Identify which cell holds the provided text, then report its [X, Y] central coordinate. 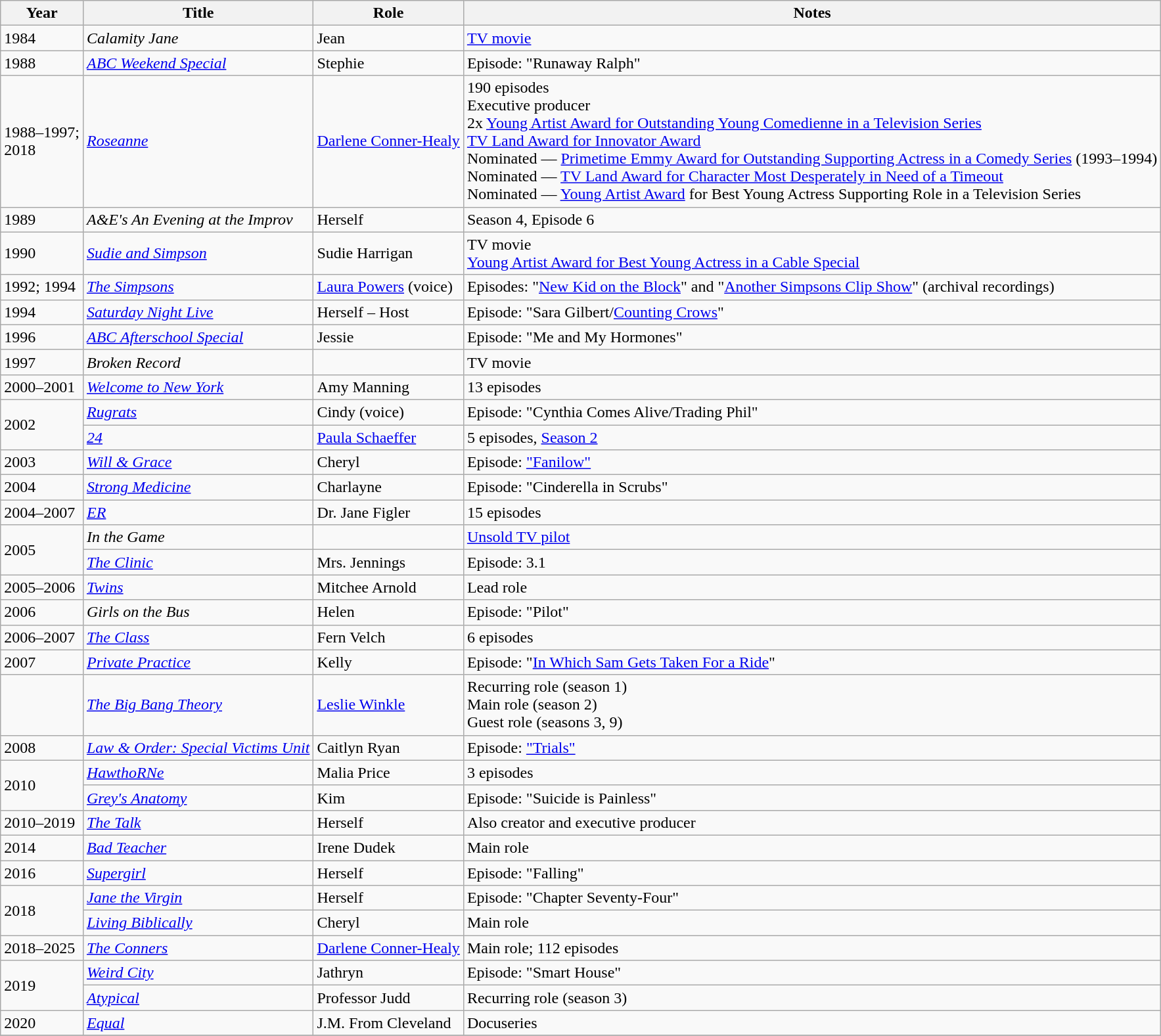
Paula Schaeffer [388, 437]
Recurring role (season 3) [812, 998]
3 episodes [812, 773]
Episodes: "New Kid on the Block" and "Another Simpsons Clip Show" (archival recordings) [812, 287]
Malia Price [388, 773]
Episode: "Pilot" [812, 612]
2019 [42, 985]
Atypical [198, 998]
The Simpsons [198, 287]
The Clinic [198, 562]
Twins [198, 587]
Helen [388, 612]
Saturday Night Live [198, 312]
Kelly [388, 662]
Episode: "Cinderella in Scrubs" [812, 487]
1988 [42, 63]
Strong Medicine [198, 487]
1984 [42, 38]
1992; 1994 [42, 287]
Also creator and executive producer [812, 822]
Main role; 112 episodes [812, 948]
Sudie Harrigan [388, 254]
Weird City [198, 973]
Bad Teacher [198, 847]
2018 [42, 911]
Recurring role (season 1) Main role (season 2) Guest role (seasons 3, 9) [812, 705]
HawthoRNe [198, 773]
1996 [42, 337]
2006–2007 [42, 637]
Kim [388, 798]
ABC Weekend Special [198, 63]
2010 [42, 785]
Living Biblically [198, 923]
Jessie [388, 337]
Year [42, 13]
Girls on the Bus [198, 612]
Welcome to New York [198, 387]
Episode: "Suicide is Painless" [812, 798]
Title [198, 13]
Amy Manning [388, 387]
Docuseries [812, 1023]
Law & Order: Special Victims Unit [198, 748]
Jathryn [388, 973]
In the Game [198, 537]
TV movieYoung Artist Award for Best Young Actress in a Cable Special [812, 254]
Broken Record [198, 362]
Episode: "Smart House" [812, 973]
A&E's An Evening at the Improv [198, 219]
J.M. From Cleveland [388, 1023]
Lead role [812, 587]
2016 [42, 873]
2020 [42, 1023]
The Class [198, 637]
Sudie and Simpson [198, 254]
The Talk [198, 822]
2000–2001 [42, 387]
Mrs. Jennings [388, 562]
Charlayne [388, 487]
The Conners [198, 948]
Episode: "Sara Gilbert/Counting Crows" [812, 312]
2005 [42, 550]
Episode: "Me and My Hormones" [812, 337]
1994 [42, 312]
1997 [42, 362]
Role [388, 13]
2003 [42, 462]
1990 [42, 254]
Episode: "In Which Sam Gets Taken For a Ride" [812, 662]
2004 [42, 487]
Mitchee Arnold [388, 587]
Professor Judd [388, 998]
Herself – Host [388, 312]
6 episodes [812, 637]
1988–1997;2018 [42, 141]
Episode: "Falling" [812, 873]
The Big Bang Theory [198, 705]
Episode: "Runaway Ralph" [812, 63]
2005–2006 [42, 587]
Jean [388, 38]
Episode: "Trials" [812, 748]
Rugrats [198, 412]
Episode: "Chapter Seventy-Four" [812, 898]
5 episodes, Season 2 [812, 437]
Will & Grace [198, 462]
2008 [42, 748]
13 episodes [812, 387]
Grey's Anatomy [198, 798]
Private Practice [198, 662]
Irene Dudek [388, 847]
2018–2025 [42, 948]
Episode: "Cynthia Comes Alive/Trading Phil" [812, 412]
Supergirl [198, 873]
2002 [42, 424]
Notes [812, 13]
2014 [42, 847]
Jane the Virgin [198, 898]
2007 [42, 662]
Cindy (voice) [388, 412]
2004–2007 [42, 512]
1989 [42, 219]
Stephie [388, 63]
Leslie Winkle [388, 705]
Equal [198, 1023]
Season 4, Episode 6 [812, 219]
Roseanne [198, 141]
Episode: "Fanilow" [812, 462]
Episode: 3.1 [812, 562]
Dr. Jane Figler [388, 512]
Caitlyn Ryan [388, 748]
Fern Velch [388, 637]
ER [198, 512]
Unsold TV pilot [812, 537]
24 [198, 437]
2010–2019 [42, 822]
15 episodes [812, 512]
ABC Afterschool Special [198, 337]
Calamity Jane [198, 38]
2006 [42, 612]
Laura Powers (voice) [388, 287]
